From the cell containing the given text, extract its center point as (X, Y) coordinate. 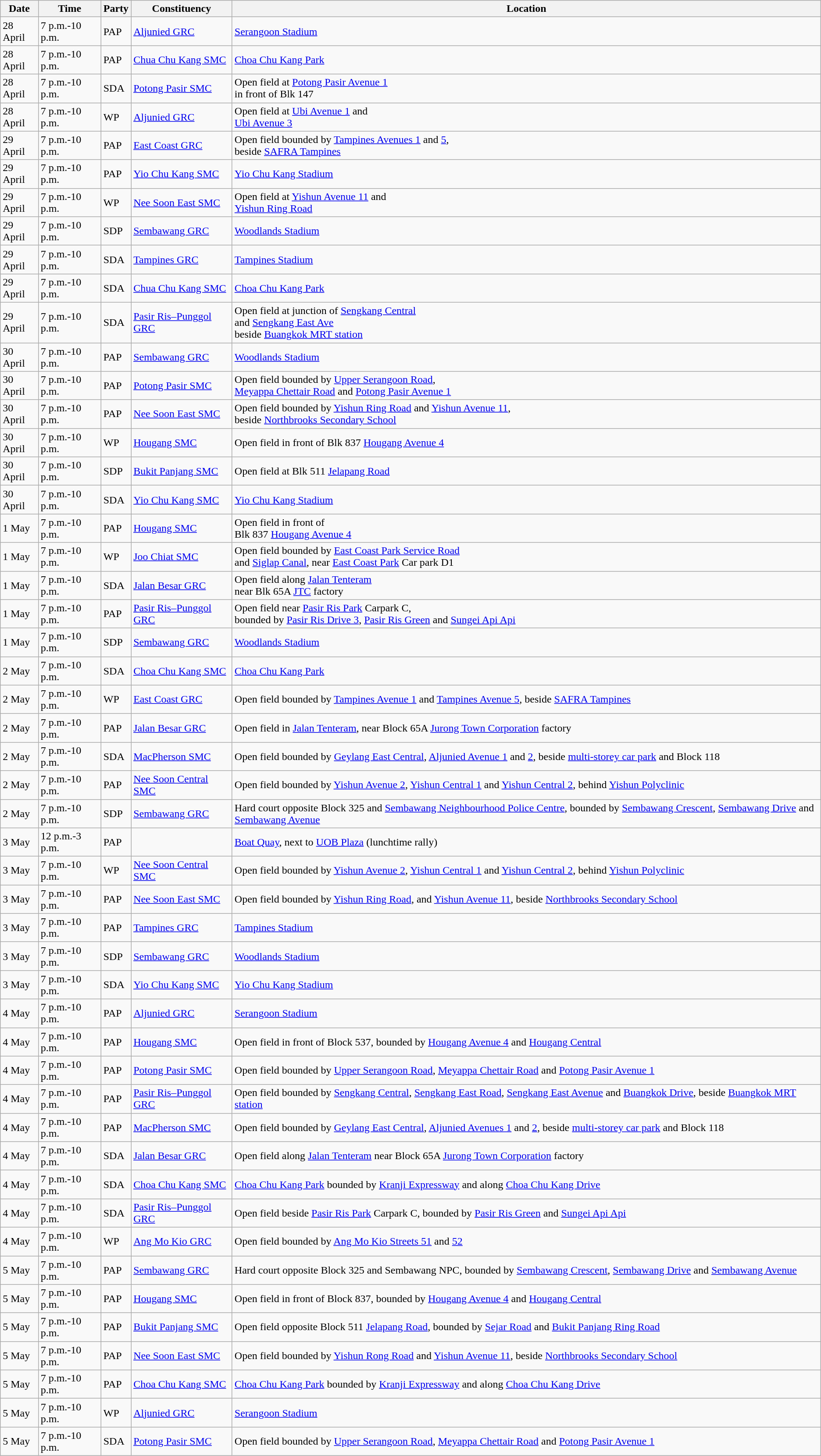
Joo Chiat SMC (182, 557)
Open field bounded by Yishun Ring Road and Yishun Avenue 11, beside Northbrooks Secondary School (526, 414)
Ang Mo Kio GRC (182, 1241)
Boat Quay, next to UOB Plaza (lunchtime rally) (526, 842)
Open field bounded by East Coast Park Service Road and Siglap Canal, near East Coast Park Car park D1 (526, 557)
Hard court opposite Block 325 and Sembawang Neighbourhood Police Centre, bounded by Sembawang Crescent, Sembawang Drive and Sembawang Avenue (526, 813)
Open field bounded by Sengkang Central, Sengkang East Road, Sengkang East Avenue and Buangkok Drive, beside Buangkok MRT station (526, 1099)
Open field near Pasir Ris Park Carpark C, bounded by Pasir Ris Drive 3, Pasir Ris Green and Sungei Api Api (526, 614)
Location (526, 9)
Open field bounded by Geylang East Central, Aljunied Avenues 1 and 2, beside multi-storey car park and Block 118 (526, 1127)
Open field bounded by Geylang East Central, Aljunied Avenue 1 and 2, beside multi-storey car park and Block 118 (526, 756)
Open field bounded by Ang Mo Kio Streets 51 and 52 (526, 1241)
Open field bounded by Tampines Avenue 1 and Tampines Avenue 5, beside SAFRA Tampines (526, 699)
Open field bounded by Yishun Ring Road, and Yishun Avenue 11, beside Northbrooks Secondary School (526, 899)
Open field in front of Block 537, bounded by Hougang Avenue 4 and Hougang Central (526, 1042)
Open field at Blk 511 Jelapang Road (526, 471)
Time (69, 9)
Open field at junction of Sengkang Centraland Sengkang East Avebeside Buangkok MRT station (526, 322)
Party (116, 9)
Hard court opposite Block 325 and Sembawang NPC, bounded by Sembawang Crescent, Sembawang Drive and Sembawang Avenue (526, 1270)
Open field at Potong Pasir Avenue 1 in front of Blk 147 (526, 89)
Open field opposite Block 511 Jelapang Road, bounded by Sejar Road and Bukit Panjang Ring Road (526, 1327)
Open field bounded by Tampines Avenues 1 and 5,beside SAFRA Tampines (526, 146)
Date (19, 9)
Open field at Ubi Avenue 1 andUbi Avenue 3 (526, 117)
Open field beside Pasir Ris Park Carpark C, bounded by Pasir Ris Green and Sungei Api Api (526, 1213)
Open field bounded by Yishun Rong Road and Yishun Avenue 11, beside Northbrooks Secondary School (526, 1356)
Open field in Jalan Tenteram, near Block 65A Jurong Town Corporation factory (526, 728)
Open field in front of Block 837, bounded by Hougang Avenue 4 and Hougang Central (526, 1299)
12 p.m.-3 p.m. (69, 842)
Open field along Jalan Tenteram near Blk 65A JTC factory (526, 585)
Open field along Jalan Tenteram near Block 65A Jurong Town Corporation factory (526, 1156)
Constituency (182, 9)
Open field at Yishun Avenue 11 andYishun Ring Road (526, 203)
